Locate the cell with the specified text and output its [X, Y] center coordinate. 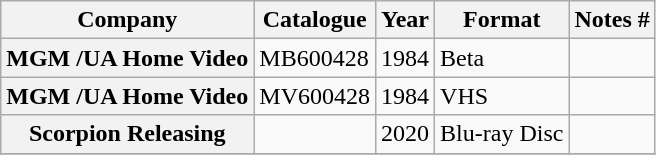
Notes # [612, 20]
2020 [406, 134]
MB600428 [315, 58]
Beta [502, 58]
Format [502, 20]
Blu-ray Disc [502, 134]
Catalogue [315, 20]
Year [406, 20]
Company [128, 20]
Scorpion Releasing [128, 134]
MV600428 [315, 96]
VHS [502, 96]
